Locate the cell with the specified text and output its [x, y] center coordinate. 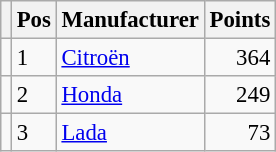
1 [34, 58]
2 [34, 95]
Manufacturer [130, 20]
73 [240, 133]
364 [240, 58]
Lada [130, 133]
249 [240, 95]
3 [34, 133]
Points [240, 20]
Pos [34, 20]
Honda [130, 95]
Citroën [130, 58]
